Pinpoint the cell where the given text exists, returning its (X, Y) midpoint coordinate. 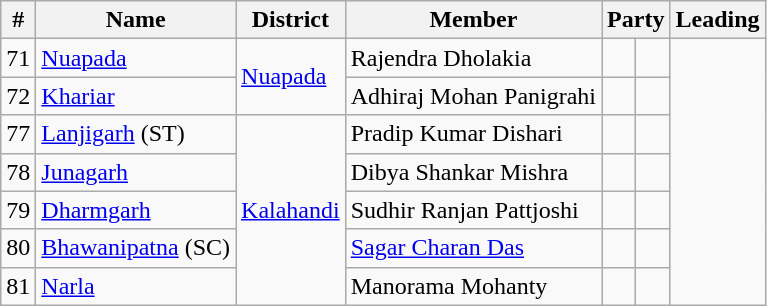
Sudhir Ranjan Pattjoshi (473, 210)
77 (18, 134)
Adhiraj Mohan Panigrahi (473, 96)
79 (18, 210)
Kalahandi (291, 210)
Narla (136, 286)
Name (136, 20)
Pradip Kumar Dishari (473, 134)
Rajendra Dholakia (473, 58)
80 (18, 248)
# (18, 20)
Bhawanipatna (SC) (136, 248)
Junagarh (136, 172)
Dharmgarh (136, 210)
Member (473, 20)
Manorama Mohanty (473, 286)
Party (636, 20)
District (291, 20)
72 (18, 96)
Sagar Charan Das (473, 248)
71 (18, 58)
78 (18, 172)
Khariar (136, 96)
Lanjigarh (ST) (136, 134)
81 (18, 286)
Dibya Shankar Mishra (473, 172)
Leading (718, 20)
